Scan for the cell matching the given text and deliver its (x, y) coordinate at center. 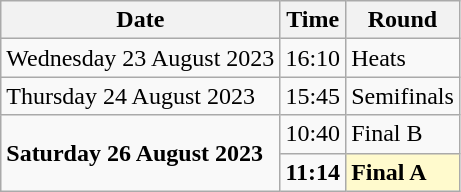
Thursday 24 August 2023 (140, 96)
Saturday 26 August 2023 (140, 153)
Final B (403, 134)
Heats (403, 58)
15:45 (313, 96)
11:14 (313, 172)
Semifinals (403, 96)
Round (403, 20)
10:40 (313, 134)
16:10 (313, 58)
Wednesday 23 August 2023 (140, 58)
Final A (403, 172)
Date (140, 20)
Time (313, 20)
